Return [X, Y] of the center of cell containing provided text 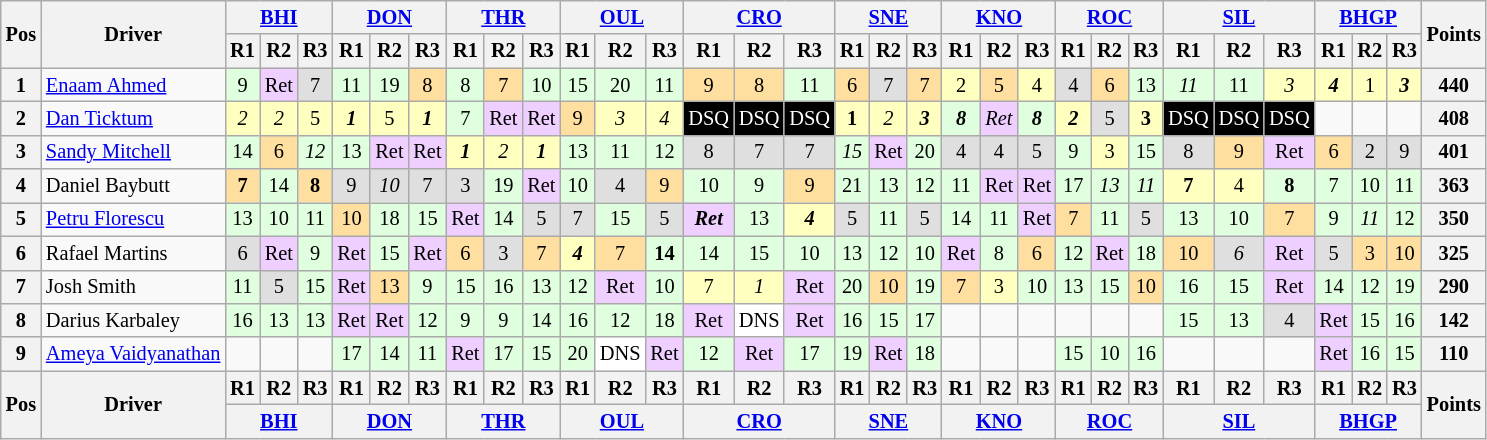
408 [1454, 118]
350 [1454, 219]
Petru Florescu [133, 219]
142 [1454, 320]
401 [1454, 152]
Enaam Ahmed [133, 85]
363 [1454, 186]
Rafael Martins [133, 253]
Daniel Baybutt [133, 186]
Dan Ticktum [133, 118]
325 [1454, 253]
21 [852, 186]
Sandy Mitchell [133, 152]
Josh Smith [133, 287]
Darius Karbaley [133, 320]
Ameya Vaidyanathan [133, 354]
110 [1454, 354]
440 [1454, 85]
290 [1454, 287]
